Return the (x, y) coordinate for the center point of the cell that contains the specified text.  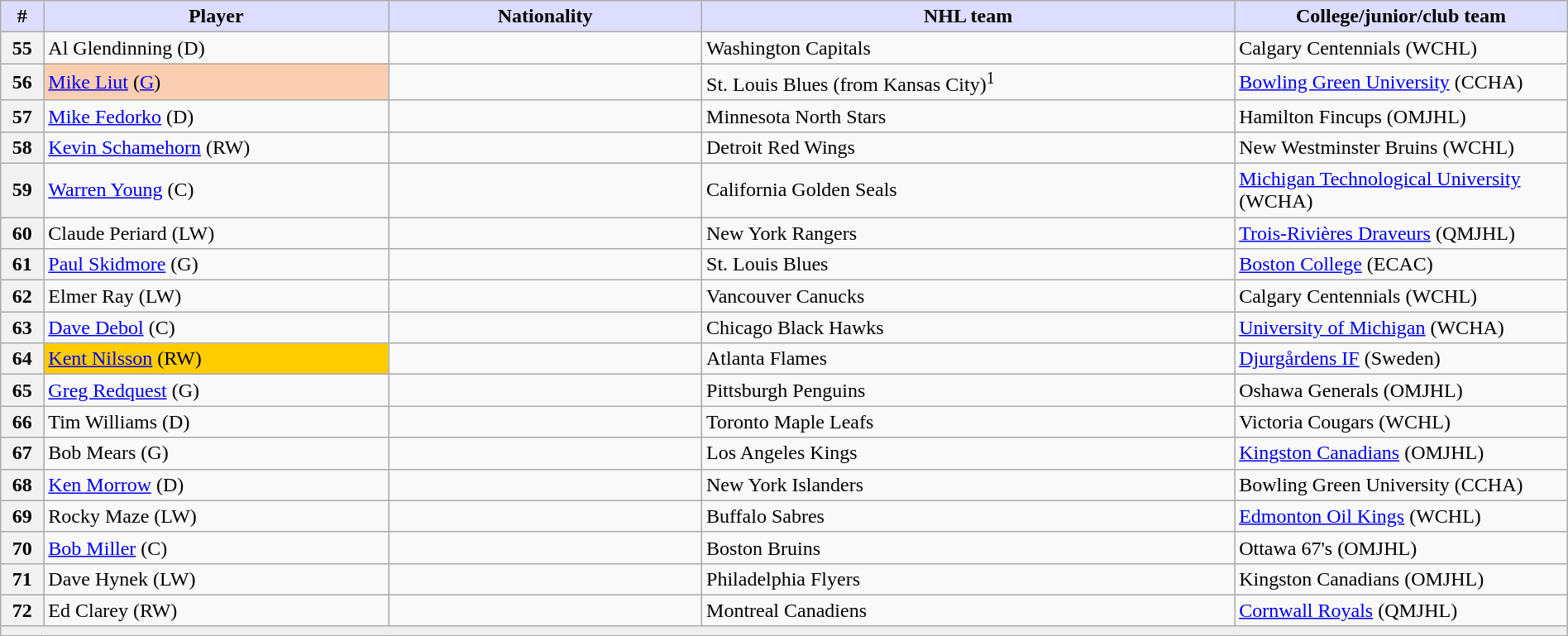
Dave Hynek (LW) (217, 579)
# (22, 17)
Vancouver Canucks (968, 296)
64 (22, 359)
Detroit Red Wings (968, 147)
California Golden Seals (968, 190)
Victoria Cougars (WCHL) (1401, 422)
Montreal Canadiens (968, 610)
Pittsburgh Penguins (968, 390)
Philadelphia Flyers (968, 579)
NHL team (968, 17)
57 (22, 116)
New Westminster Bruins (WCHL) (1401, 147)
Trois-Rivières Draveurs (QMJHL) (1401, 233)
Bob Miller (C) (217, 548)
Nationality (546, 17)
Edmonton Oil Kings (WCHL) (1401, 516)
Greg Redquest (G) (217, 390)
Elmer Ray (LW) (217, 296)
58 (22, 147)
Oshawa Generals (OMJHL) (1401, 390)
Mike Fedorko (D) (217, 116)
71 (22, 579)
Chicago Black Hawks (968, 328)
62 (22, 296)
Minnesota North Stars (968, 116)
Kent Nilsson (RW) (217, 359)
Djurgårdens IF (Sweden) (1401, 359)
Warren Young (C) (217, 190)
Boston College (ECAC) (1401, 265)
Dave Debol (C) (217, 328)
Toronto Maple Leafs (968, 422)
63 (22, 328)
60 (22, 233)
69 (22, 516)
67 (22, 453)
65 (22, 390)
Ed Clarey (RW) (217, 610)
Washington Capitals (968, 48)
St. Louis Blues (from Kansas City)1 (968, 83)
Cornwall Royals (QMJHL) (1401, 610)
68 (22, 485)
56 (22, 83)
St. Louis Blues (968, 265)
72 (22, 610)
Paul Skidmore (G) (217, 265)
70 (22, 548)
Bob Mears (G) (217, 453)
Ken Morrow (D) (217, 485)
Ottawa 67's (OMJHL) (1401, 548)
Hamilton Fincups (OMJHL) (1401, 116)
Los Angeles Kings (968, 453)
Michigan Technological University (WCHA) (1401, 190)
59 (22, 190)
55 (22, 48)
Kevin Schamehorn (RW) (217, 147)
Rocky Maze (LW) (217, 516)
Mike Liut (G) (217, 83)
Boston Bruins (968, 548)
61 (22, 265)
Claude Periard (LW) (217, 233)
New York Islanders (968, 485)
University of Michigan (WCHA) (1401, 328)
Al Glendinning (D) (217, 48)
Atlanta Flames (968, 359)
New York Rangers (968, 233)
Player (217, 17)
Buffalo Sabres (968, 516)
Tim Williams (D) (217, 422)
College/junior/club team (1401, 17)
66 (22, 422)
